Determine the [x, y] coordinate at the center of the cell enclosing the given text.  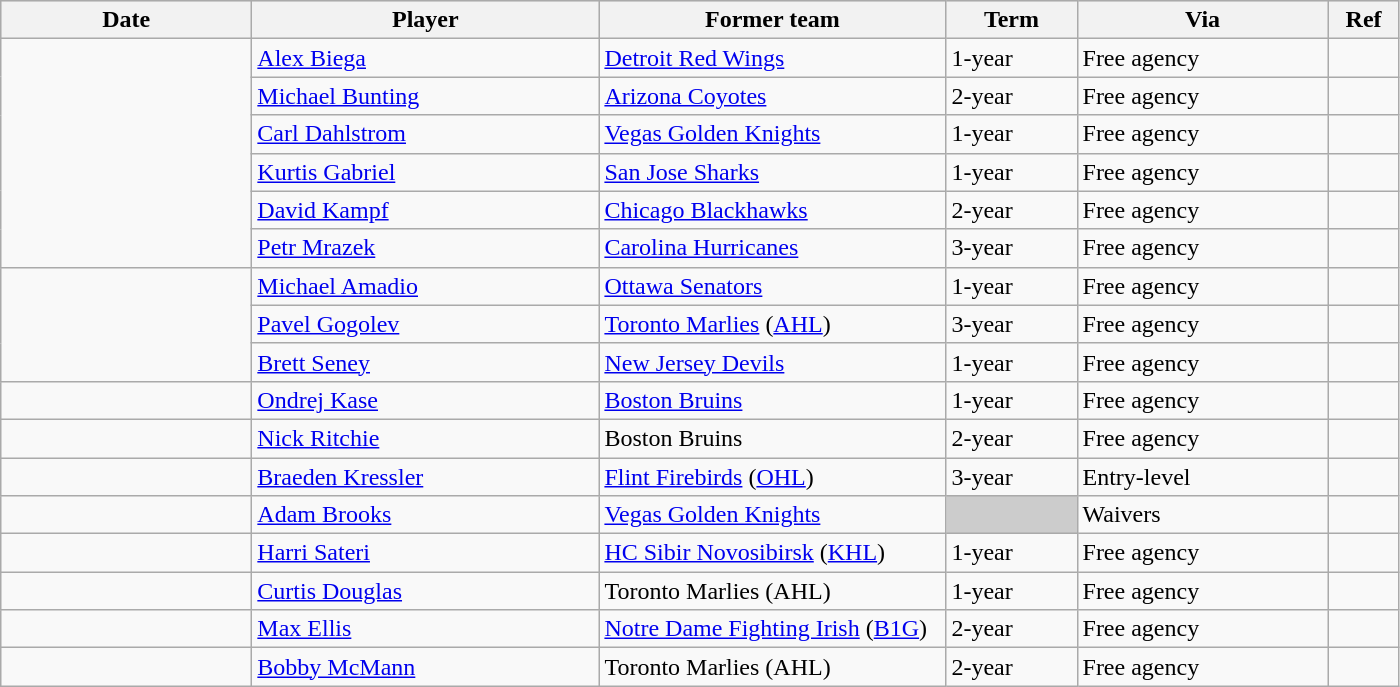
Via [1202, 20]
Term [1012, 20]
New Jersey Devils [772, 362]
Flint Firebirds (OHL) [772, 477]
Ottawa Senators [772, 286]
Date [126, 20]
Ref [1364, 20]
Brett Seney [426, 362]
Former team [772, 20]
Harri Sateri [426, 553]
Notre Dame Fighting Irish (B1G) [772, 629]
Carolina Hurricanes [772, 248]
Carl Dahlstrom [426, 134]
HC Sibir Novosibirsk (KHL) [772, 553]
Entry-level [1202, 477]
Curtis Douglas [426, 591]
Nick Ritchie [426, 438]
Michael Bunting [426, 96]
San Jose Sharks [772, 172]
Michael Amadio [426, 286]
Player [426, 20]
Pavel Gogolev [426, 324]
Alex Biega [426, 58]
Kurtis Gabriel [426, 172]
Adam Brooks [426, 515]
Waivers [1202, 515]
Max Ellis [426, 629]
Braeden Kressler [426, 477]
Petr Mrazek [426, 248]
David Kampf [426, 210]
Ondrej Kase [426, 400]
Chicago Blackhawks [772, 210]
Bobby McMann [426, 667]
Detroit Red Wings [772, 58]
Arizona Coyotes [772, 96]
